Extract the [x, y] coordinate from the center of the cell holding the provided text.  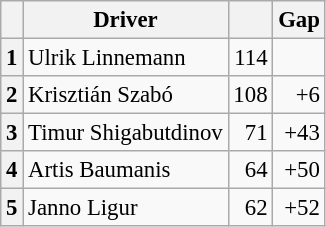
2 [12, 95]
+6 [299, 95]
3 [12, 133]
1 [12, 58]
64 [250, 170]
Gap [299, 20]
+43 [299, 133]
4 [12, 170]
5 [12, 208]
Driver [126, 20]
Krisztián Szabó [126, 95]
Artis Baumanis [126, 170]
114 [250, 58]
+52 [299, 208]
+50 [299, 170]
Ulrik Linnemann [126, 58]
Timur Shigabutdinov [126, 133]
Janno Ligur [126, 208]
62 [250, 208]
108 [250, 95]
71 [250, 133]
